Output the (x, y) coordinate of the center of the cell containing the given text.  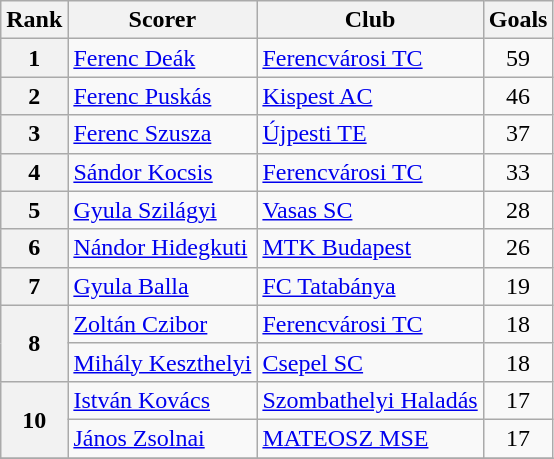
2 (34, 96)
MATEOSZ MSE (370, 438)
6 (34, 248)
Goals (518, 20)
28 (518, 210)
5 (34, 210)
Újpesti TE (370, 134)
Szombathelyi Haladás (370, 400)
János Zsolnai (162, 438)
Scorer (162, 20)
Rank (34, 20)
Ferenc Puskás (162, 96)
37 (518, 134)
59 (518, 58)
Ferenc Szusza (162, 134)
Kispest AC (370, 96)
46 (518, 96)
Gyula Szilágyi (162, 210)
Nándor Hidegkuti (162, 248)
Zoltán Czibor (162, 324)
Mihály Keszthelyi (162, 362)
Csepel SC (370, 362)
4 (34, 172)
Club (370, 20)
7 (34, 286)
19 (518, 286)
8 (34, 343)
33 (518, 172)
Ferenc Deák (162, 58)
Sándor Kocsis (162, 172)
10 (34, 419)
Gyula Balla (162, 286)
1 (34, 58)
FC Tatabánya (370, 286)
István Kovács (162, 400)
MTK Budapest (370, 248)
26 (518, 248)
3 (34, 134)
Vasas SC (370, 210)
